Search for the cell housing the specified text and yield its (x, y) center coordinate. 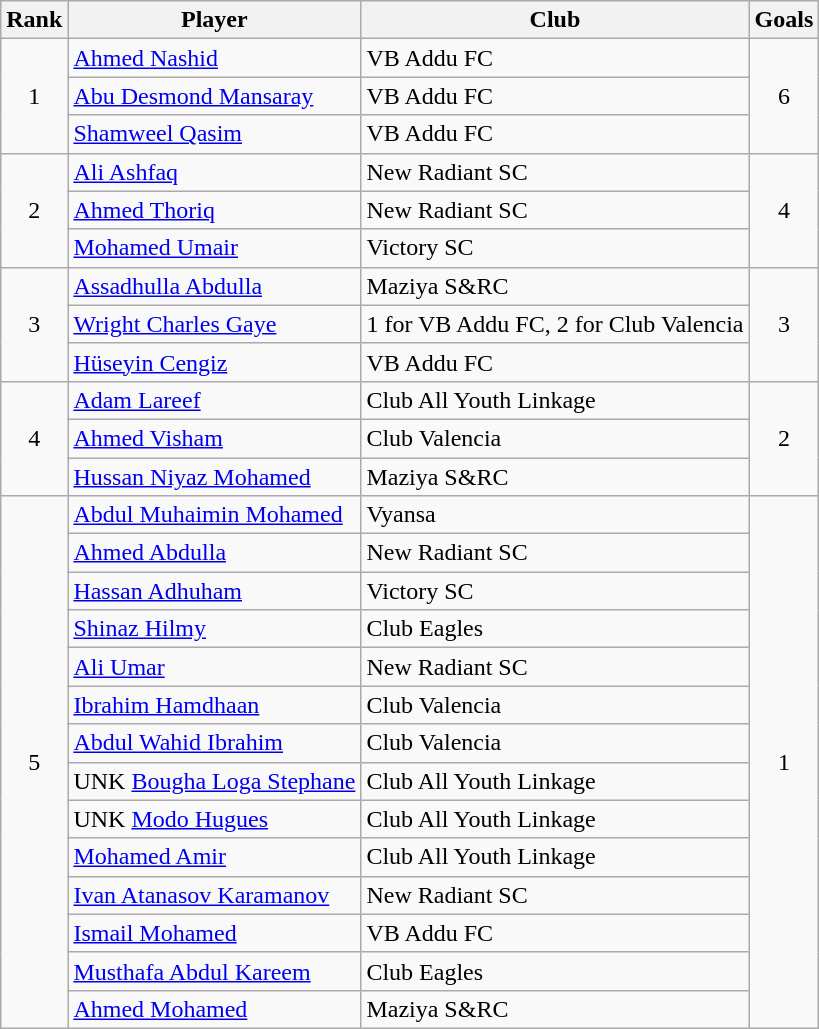
6 (784, 96)
UNK Modo Hugues (214, 819)
5 (34, 762)
Hussan Niyaz Mohamed (214, 477)
Club (555, 20)
Ahmed Mohamed (214, 1009)
UNK Bougha Loga Stephane (214, 781)
Abdul Muhaimin Mohamed (214, 515)
Vyansa (555, 515)
Ismail Mohamed (214, 933)
Ahmed Visham (214, 438)
Goals (784, 20)
Ahmed Abdulla (214, 553)
Ali Ashfaq (214, 172)
Ali Umar (214, 667)
Hüseyin Cengiz (214, 362)
Ivan Atanasov Karamanov (214, 895)
Rank (34, 20)
Shinaz Hilmy (214, 629)
1 for VB Addu FC, 2 for Club Valencia (555, 324)
Assadhulla Abdulla (214, 286)
Abdul Wahid Ibrahim (214, 743)
Wright Charles Gaye (214, 324)
Hassan Adhuham (214, 591)
Ahmed Thoriq (214, 210)
Adam Lareef (214, 400)
Shamweel Qasim (214, 134)
Abu Desmond Mansaray (214, 96)
Ibrahim Hamdhaan (214, 705)
Mohamed Amir (214, 857)
Mohamed Umair (214, 248)
Player (214, 20)
Musthafa Abdul Kareem (214, 971)
Ahmed Nashid (214, 58)
